From the cell containing the given text, extract its center point as (X, Y) coordinate. 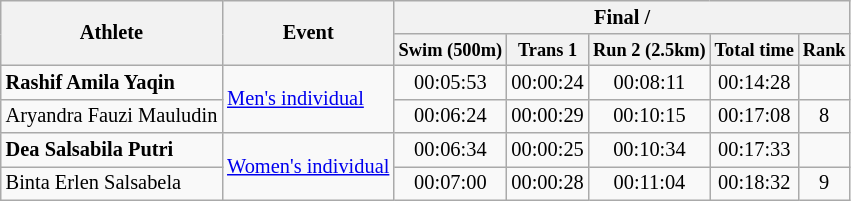
00:10:15 (650, 116)
Women's individual (308, 166)
Trans 1 (547, 50)
00:05:53 (450, 82)
00:00:25 (547, 150)
00:06:24 (450, 116)
00:07:00 (450, 183)
00:11:04 (650, 183)
00:00:29 (547, 116)
Run 2 (2.5km) (650, 50)
Men's individual (308, 98)
00:17:33 (754, 150)
Rashif Amila Yaqin (112, 82)
Total time (754, 50)
8 (824, 116)
Final / (622, 17)
Swim (500m) (450, 50)
00:00:28 (547, 183)
Athlete (112, 32)
00:06:34 (450, 150)
9 (824, 183)
Event (308, 32)
Dea Salsabila Putri (112, 150)
00:18:32 (754, 183)
Rank (824, 50)
Aryandra Fauzi Mauludin (112, 116)
00:10:34 (650, 150)
00:17:08 (754, 116)
Binta Erlen Salsabela (112, 183)
00:08:11 (650, 82)
00:14:28 (754, 82)
00:00:24 (547, 82)
